Output the (X, Y) coordinate of the center of the cell containing the given text.  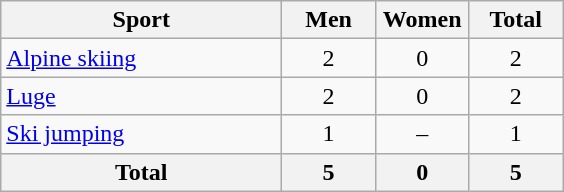
Sport (142, 20)
Men (329, 20)
Ski jumping (142, 134)
Women (422, 20)
– (422, 134)
Alpine skiing (142, 58)
Luge (142, 96)
